Search for the cell housing the specified text and yield its (x, y) center coordinate. 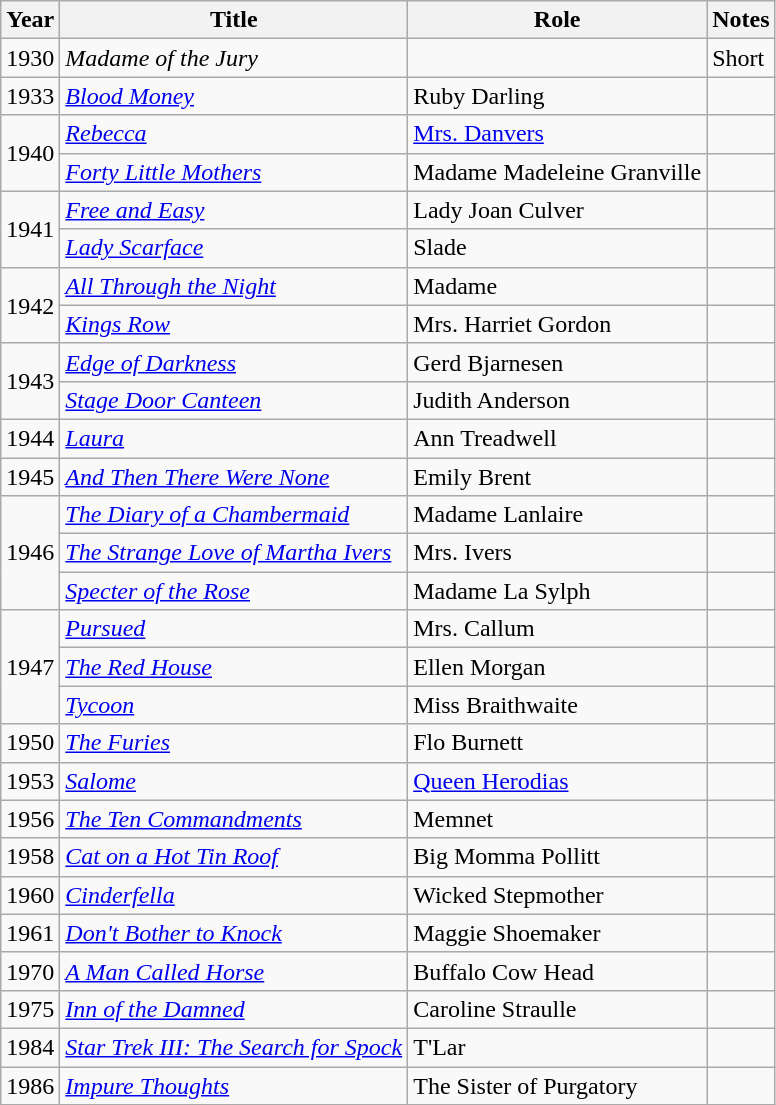
Year (30, 20)
Madame Lanlaire (558, 515)
Laura (234, 438)
1956 (30, 819)
1961 (30, 933)
Star Trek III: The Search for Spock (234, 1047)
Forty Little Mothers (234, 172)
Cat on a Hot Tin Roof (234, 857)
Ann Treadwell (558, 438)
Madame La Sylph (558, 591)
Role (558, 20)
Edge of Darkness (234, 362)
1946 (30, 553)
Emily Brent (558, 477)
1975 (30, 1009)
1945 (30, 477)
1930 (30, 58)
Maggie Shoemaker (558, 933)
1944 (30, 438)
Salome (234, 781)
1940 (30, 153)
Madame of the Jury (234, 58)
And Then There Were None (234, 477)
Pursued (234, 629)
Ruby Darling (558, 96)
The Furies (234, 743)
1943 (30, 381)
Flo Burnett (558, 743)
Free and Easy (234, 210)
Stage Door Canteen (234, 400)
The Diary of a Chambermaid (234, 515)
Gerd Bjarnesen (558, 362)
Judith Anderson (558, 400)
1984 (30, 1047)
Memnet (558, 819)
1950 (30, 743)
Don't Bother to Knock (234, 933)
Miss Braithwaite (558, 705)
1933 (30, 96)
Mrs. Harriet Gordon (558, 324)
1947 (30, 667)
1958 (30, 857)
A Man Called Horse (234, 971)
1941 (30, 229)
Blood Money (234, 96)
The Strange Love of Martha Ivers (234, 553)
Specter of the Rose (234, 591)
Title (234, 20)
Mrs. Danvers (558, 134)
Buffalo Cow Head (558, 971)
1970 (30, 971)
Slade (558, 248)
1960 (30, 895)
All Through the Night (234, 286)
Madame Madeleine Granville (558, 172)
Lady Scarface (234, 248)
The Sister of Purgatory (558, 1085)
Cinderfella (234, 895)
T'Lar (558, 1047)
1953 (30, 781)
Ellen Morgan (558, 667)
Short (741, 58)
Big Momma Pollitt (558, 857)
1986 (30, 1085)
Madame (558, 286)
Mrs. Callum (558, 629)
Mrs. Ivers (558, 553)
Inn of the Damned (234, 1009)
Notes (741, 20)
The Ten Commandments (234, 819)
Kings Row (234, 324)
Lady Joan Culver (558, 210)
Wicked Stepmother (558, 895)
Tycoon (234, 705)
Queen Herodias (558, 781)
Rebecca (234, 134)
Impure Thoughts (234, 1085)
The Red House (234, 667)
Caroline Straulle (558, 1009)
1942 (30, 305)
